Pinpoint the cell where the given text exists, returning its (x, y) midpoint coordinate. 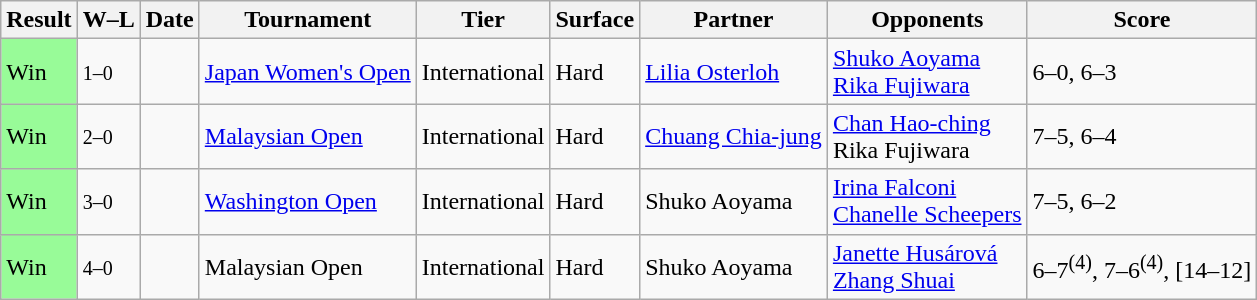
7–5, 6–4 (1142, 136)
Shuko Aoyama Rika Fujiwara (927, 72)
Date (170, 20)
1–0 (108, 72)
Partner (734, 20)
Surface (595, 20)
2–0 (108, 136)
Janette Husárová Zhang Shuai (927, 266)
Chan Hao-ching Rika Fujiwara (927, 136)
3–0 (108, 202)
Tournament (308, 20)
Japan Women's Open (308, 72)
Lilia Osterloh (734, 72)
Washington Open (308, 202)
Opponents (927, 20)
Tier (483, 20)
W–L (108, 20)
Chuang Chia-jung (734, 136)
Irina Falconi Chanelle Scheepers (927, 202)
6–0, 6–3 (1142, 72)
6–7(4), 7–6(4), [14–12] (1142, 266)
Result (39, 20)
Score (1142, 20)
4–0 (108, 266)
7–5, 6–2 (1142, 202)
